Output the (x, y) coordinate of the center of the cell containing the given text.  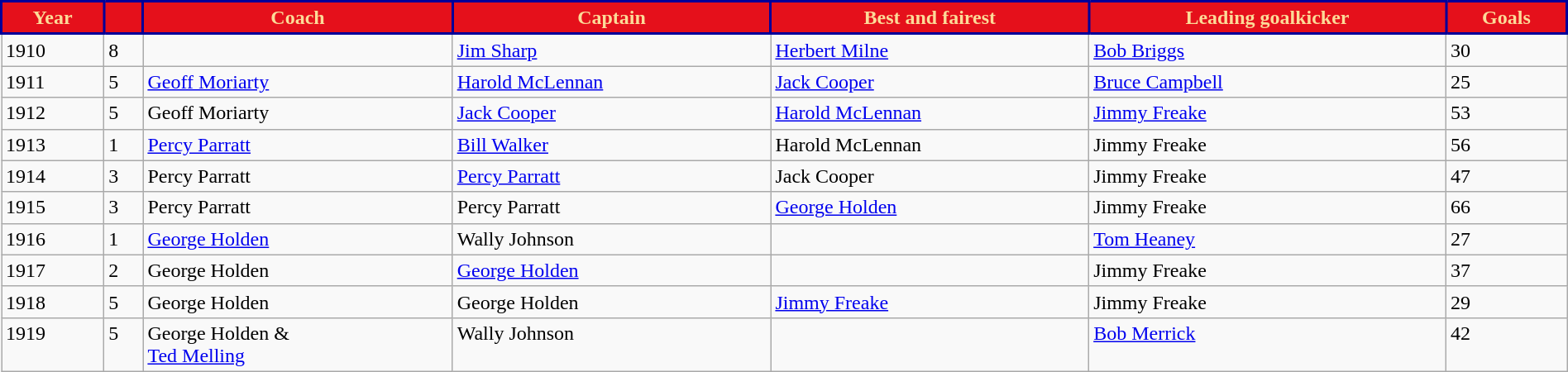
27 (1506, 239)
Tom Heaney (1268, 239)
Year (53, 18)
George Holden &Ted Melling (298, 344)
Coach (298, 18)
1913 (53, 145)
Herbert Milne (930, 50)
Leading goalkicker (1268, 18)
Bill Walker (612, 145)
37 (1506, 270)
1918 (53, 302)
42 (1506, 344)
8 (124, 50)
1910 (53, 50)
Bob Briggs (1268, 50)
47 (1506, 176)
Goals (1506, 18)
1915 (53, 207)
Captain (612, 18)
25 (1506, 82)
Bruce Campbell (1268, 82)
1912 (53, 113)
66 (1506, 207)
30 (1506, 50)
Best and fairest (930, 18)
53 (1506, 113)
29 (1506, 302)
Jim Sharp (612, 50)
56 (1506, 145)
1916 (53, 239)
Bob Merrick (1268, 344)
1914 (53, 176)
2 (124, 270)
1919 (53, 344)
1911 (53, 82)
1917 (53, 270)
